Provide the [X, Y] coordinate of the cell's center where the given text is located.  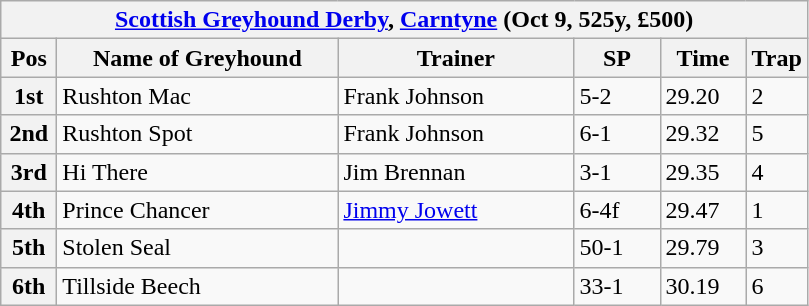
1st [29, 96]
Trap [776, 58]
Tillside Beech [198, 286]
29.79 [703, 248]
Hi There [198, 172]
29.35 [703, 172]
3-1 [617, 172]
Time [703, 58]
2 [776, 96]
6th [29, 286]
4th [29, 210]
3 [776, 248]
Rushton Spot [198, 134]
Pos [29, 58]
6-1 [617, 134]
Rushton Mac [198, 96]
SP [617, 58]
Trainer [456, 58]
33-1 [617, 286]
5th [29, 248]
3rd [29, 172]
1 [776, 210]
2nd [29, 134]
29.47 [703, 210]
50-1 [617, 248]
30.19 [703, 286]
5 [776, 134]
Jim Brennan [456, 172]
Prince Chancer [198, 210]
29.32 [703, 134]
5-2 [617, 96]
Stolen Seal [198, 248]
4 [776, 172]
6 [776, 286]
Name of Greyhound [198, 58]
29.20 [703, 96]
6-4f [617, 210]
Scottish Greyhound Derby, Carntyne (Oct 9, 525y, £500) [404, 20]
Jimmy Jowett [456, 210]
